Provide the (X, Y) coordinate of the cell's center where the given text is located.  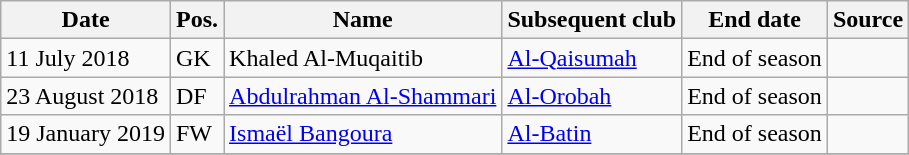
Name (363, 20)
Al-Batin (592, 134)
Abdulrahman Al-Shammari (363, 96)
Pos. (196, 20)
FW (196, 134)
Al-Qaisumah (592, 58)
23 August 2018 (86, 96)
DF (196, 96)
GK (196, 58)
Source (868, 20)
Subsequent club (592, 20)
Ismaël Bangoura (363, 134)
Al-Orobah (592, 96)
11 July 2018 (86, 58)
Khaled Al-Muqaitib (363, 58)
End date (755, 20)
19 January 2019 (86, 134)
Date (86, 20)
